Locate the cell with the specified text and output its [x, y] center coordinate. 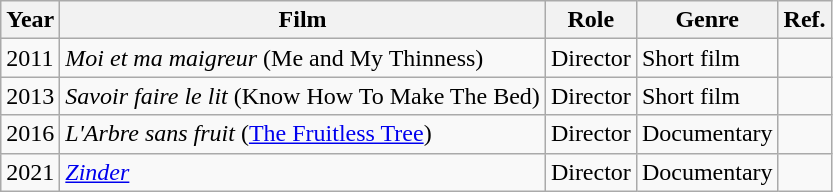
2011 [30, 58]
Film [303, 20]
2016 [30, 134]
Savoir faire le lit (Know How To Make The Bed) [303, 96]
L'Arbre sans fruit (The Fruitless Tree) [303, 134]
Role [590, 20]
2021 [30, 172]
2013 [30, 96]
Year [30, 20]
Genre [707, 20]
Ref. [804, 20]
Zinder [303, 172]
Moi et ma maigreur (Me and My Thinness) [303, 58]
